Find where the given text appears and provide that cell's center as (x, y) coordinate. 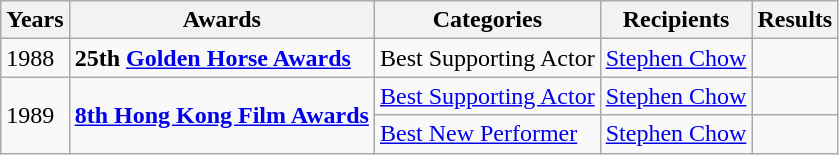
Categories (487, 20)
8th Hong Kong Film Awards (222, 115)
Years (35, 20)
Awards (222, 20)
Results (795, 20)
Best New Performer (487, 134)
25th Golden Horse Awards (222, 58)
1988 (35, 58)
Recipients (676, 20)
1989 (35, 115)
